From the cell containing the given text, extract its center point as (X, Y) coordinate. 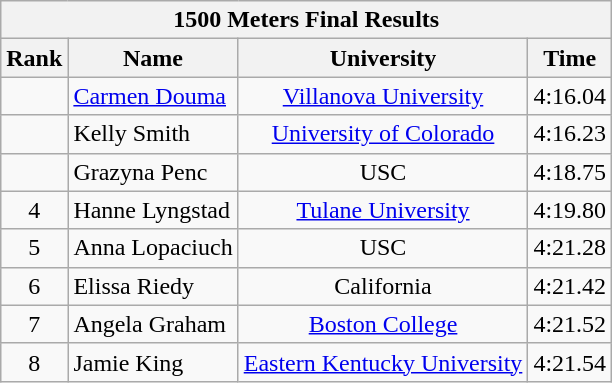
6 (34, 286)
Boston College (383, 324)
4:21.42 (570, 286)
4 (34, 210)
Tulane University (383, 210)
4:19.80 (570, 210)
Kelly Smith (153, 134)
Villanova University (383, 96)
7 (34, 324)
4:16.23 (570, 134)
Elissa Riedy (153, 286)
Angela Graham (153, 324)
4:21.28 (570, 248)
Jamie King (153, 362)
Time (570, 58)
Grazyna Penc (153, 172)
Rank (34, 58)
California (383, 286)
4:16.04 (570, 96)
Eastern Kentucky University (383, 362)
University of Colorado (383, 134)
5 (34, 248)
4:21.54 (570, 362)
Carmen Douma (153, 96)
8 (34, 362)
Anna Lopaciuch (153, 248)
4:18.75 (570, 172)
Hanne Lyngstad (153, 210)
University (383, 58)
4:21.52 (570, 324)
Name (153, 58)
1500 Meters Final Results (306, 20)
